Locate the cell with the specified text and output its [X, Y] center coordinate. 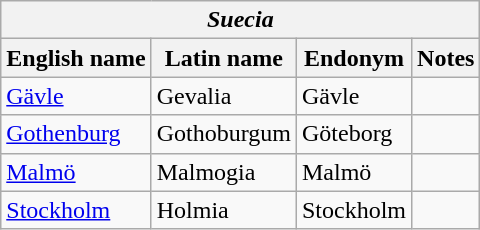
Holmia [224, 210]
Malmogia [224, 172]
Gevalia [224, 96]
Gothenburg [76, 134]
English name [76, 58]
Suecia [240, 20]
Göteborg [354, 134]
Latin name [224, 58]
Notes [446, 58]
Endonym [354, 58]
Gothoburgum [224, 134]
